Capture the cell that displays the provided text and extract its (x, y) central coordinate. 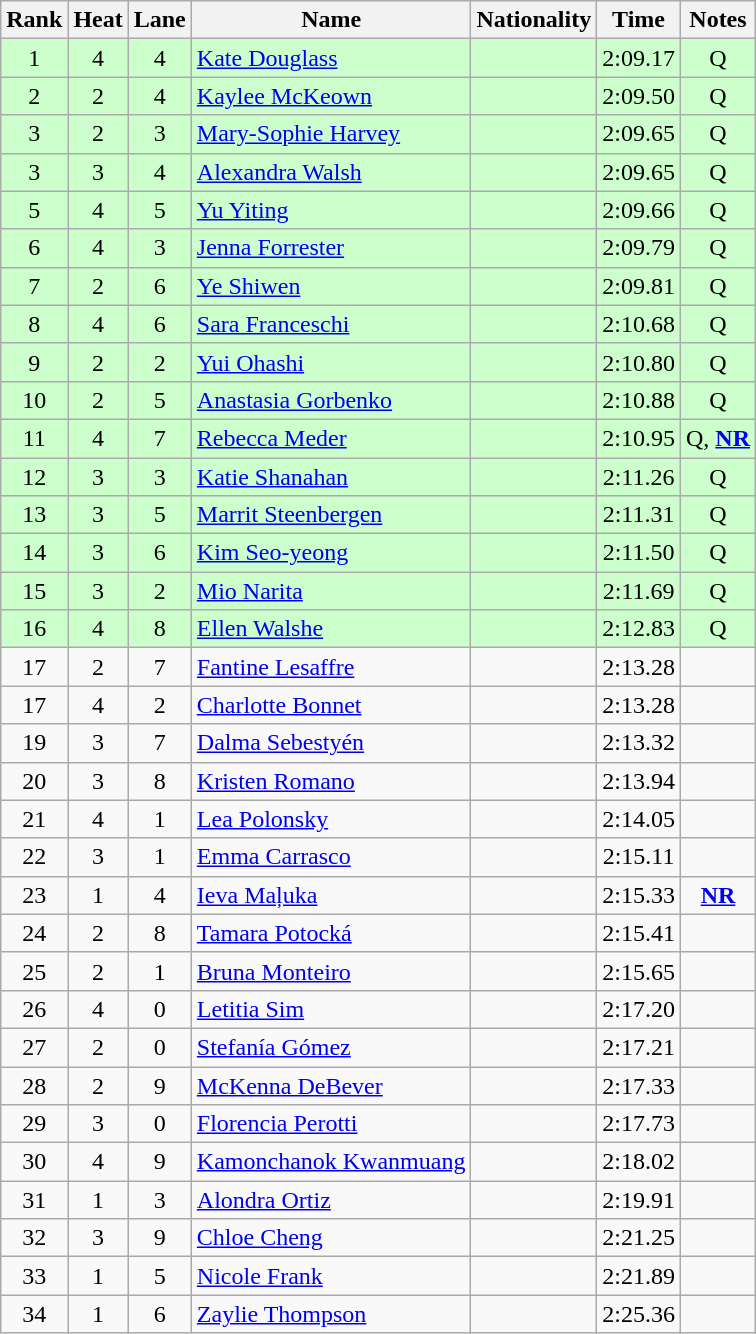
2:11.31 (639, 515)
2:09.81 (639, 286)
27 (34, 1047)
2:14.05 (639, 819)
Lea Polonsky (331, 819)
Florencia Perotti (331, 1124)
2:09.79 (639, 248)
2:09.50 (639, 96)
Stefanía Gómez (331, 1047)
25 (34, 971)
2:15.33 (639, 895)
2:11.69 (639, 591)
21 (34, 819)
2:11.26 (639, 477)
2:09.17 (639, 58)
Alexandra Walsh (331, 172)
Ieva Maļuka (331, 895)
Alondra Ortiz (331, 1200)
2:25.36 (639, 1314)
2:13.94 (639, 781)
24 (34, 933)
2:17.33 (639, 1085)
31 (34, 1200)
Dalma Sebestyén (331, 743)
Sara Franceschi (331, 324)
Marrit Steenbergen (331, 515)
30 (34, 1162)
Jenna Forrester (331, 248)
22 (34, 857)
15 (34, 591)
14 (34, 553)
McKenna DeBever (331, 1085)
19 (34, 743)
Rank (34, 20)
2:10.88 (639, 400)
Name (331, 20)
32 (34, 1238)
23 (34, 895)
2:10.95 (639, 438)
2:21.89 (639, 1276)
2:09.66 (639, 210)
11 (34, 438)
Ellen Walshe (331, 629)
Heat (98, 20)
2:15.65 (639, 971)
Chloe Cheng (331, 1238)
Bruna Monteiro (331, 971)
Mary-Sophie Harvey (331, 134)
Yui Ohashi (331, 362)
Zaylie Thompson (331, 1314)
Kim Seo-yeong (331, 553)
Kamonchanok Kwanmuang (331, 1162)
Mio Narita (331, 591)
Q, NR (718, 438)
Yu Yiting (331, 210)
Letitia Sim (331, 1009)
2:12.83 (639, 629)
26 (34, 1009)
13 (34, 515)
33 (34, 1276)
Tamara Potocká (331, 933)
28 (34, 1085)
Charlotte Bonnet (331, 705)
Rebecca Meder (331, 438)
Notes (718, 20)
Fantine Lesaffre (331, 667)
2:17.21 (639, 1047)
20 (34, 781)
Kate Douglass (331, 58)
2:21.25 (639, 1238)
Kaylee McKeown (331, 96)
2:18.02 (639, 1162)
29 (34, 1124)
2:13.32 (639, 743)
Ye Shiwen (331, 286)
2:10.68 (639, 324)
34 (34, 1314)
Katie Shanahan (331, 477)
2:15.41 (639, 933)
NR (718, 895)
2:15.11 (639, 857)
Nationality (534, 20)
Anastasia Gorbenko (331, 400)
2:10.80 (639, 362)
Nicole Frank (331, 1276)
Emma Carrasco (331, 857)
2:19.91 (639, 1200)
16 (34, 629)
2:11.50 (639, 553)
Time (639, 20)
Kristen Romano (331, 781)
10 (34, 400)
2:17.73 (639, 1124)
12 (34, 477)
Lane (160, 20)
2:17.20 (639, 1009)
